Scan for the cell matching the given text and deliver its (X, Y) coordinate at center. 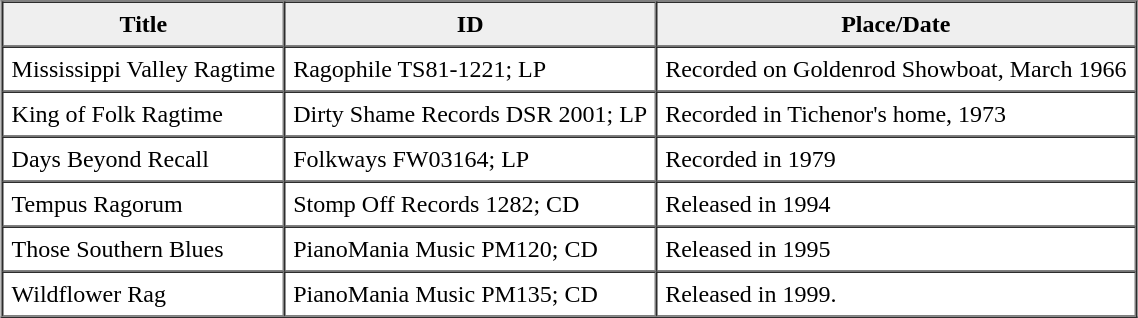
King of Folk Ragtime (144, 114)
Recorded in 1979 (896, 158)
Days Beyond Recall (144, 158)
Place/Date (896, 24)
Title (144, 24)
Folkways FW03164; LP (470, 158)
PianoMania Music PM120; CD (470, 248)
Released in 1999. (896, 294)
Released in 1994 (896, 204)
PianoMania Music PM135; CD (470, 294)
ID (470, 24)
Recorded on Goldenrod Showboat, March 1966 (896, 68)
Stomp Off Records 1282; CD (470, 204)
Released in 1995 (896, 248)
Tempus Ragorum (144, 204)
Wildflower Rag (144, 294)
Those Southern Blues (144, 248)
Mississippi Valley Ragtime (144, 68)
Recorded in Tichenor's home, 1973 (896, 114)
Dirty Shame Records DSR 2001; LP (470, 114)
Ragophile TS81-1221; LP (470, 68)
